Pinpoint the cell where the given text exists, returning its [x, y] midpoint coordinate. 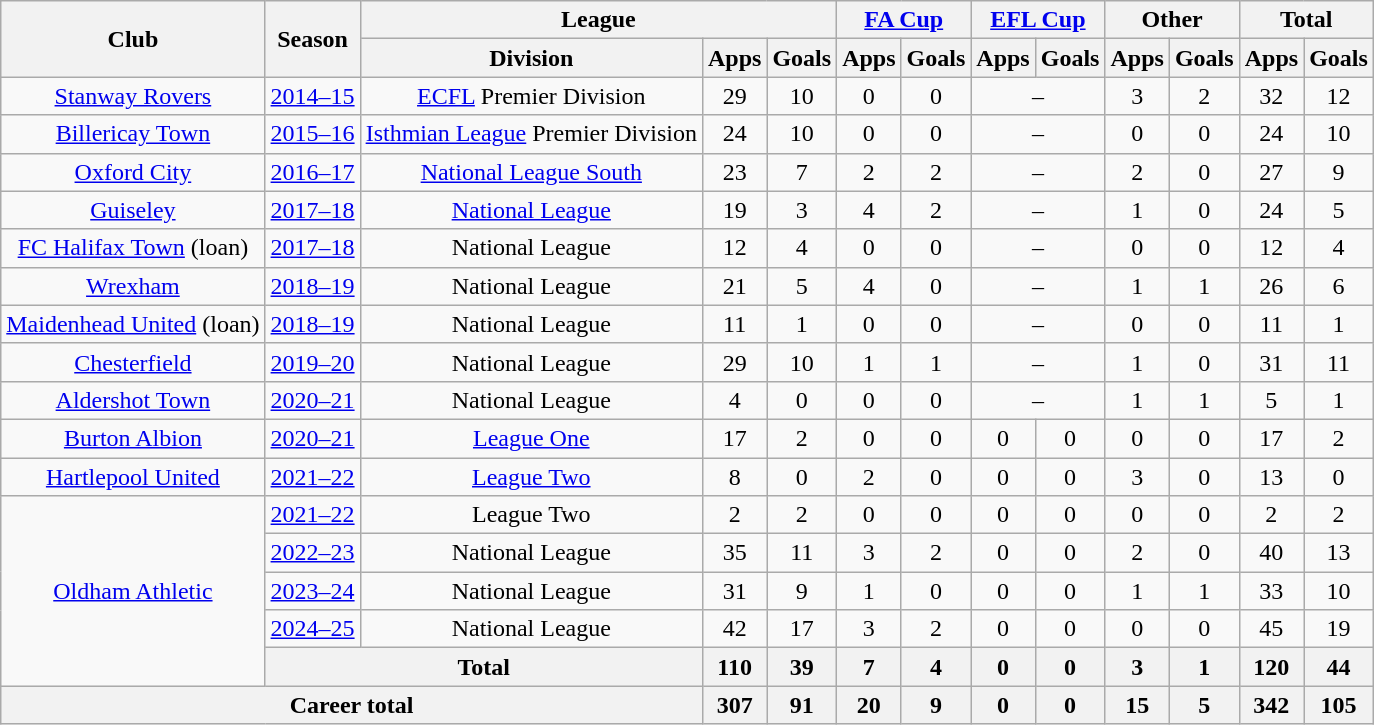
40 [1271, 553]
Club [133, 39]
110 [734, 667]
Wrexham [133, 286]
33 [1271, 591]
Division [531, 58]
2019–20 [312, 362]
15 [1137, 705]
Maidenhead United (loan) [133, 324]
120 [1271, 667]
League One [531, 438]
FA Cup [904, 20]
39 [802, 667]
Career total [352, 705]
2024–25 [312, 629]
ECFL Premier Division [531, 96]
2016–17 [312, 172]
EFL Cup [1038, 20]
2023–24 [312, 591]
Oxford City [133, 172]
Chesterfield [133, 362]
Stanway Rovers [133, 96]
26 [1271, 286]
Hartlepool United [133, 477]
Guiseley [133, 210]
45 [1271, 629]
307 [734, 705]
32 [1271, 96]
342 [1271, 705]
42 [734, 629]
Other [1172, 20]
105 [1339, 705]
League [598, 20]
44 [1339, 667]
2015–16 [312, 134]
20 [869, 705]
Burton Albion [133, 438]
Billericay Town [133, 134]
Season [312, 39]
91 [802, 705]
Isthmian League Premier Division [531, 134]
National League South [531, 172]
6 [1339, 286]
Oldham Athletic [133, 591]
23 [734, 172]
8 [734, 477]
35 [734, 553]
2014–15 [312, 96]
Aldershot Town [133, 400]
21 [734, 286]
FC Halifax Town (loan) [133, 248]
2022–23 [312, 553]
27 [1271, 172]
